Pinpoint the cell where the given text exists, returning its [X, Y] midpoint coordinate. 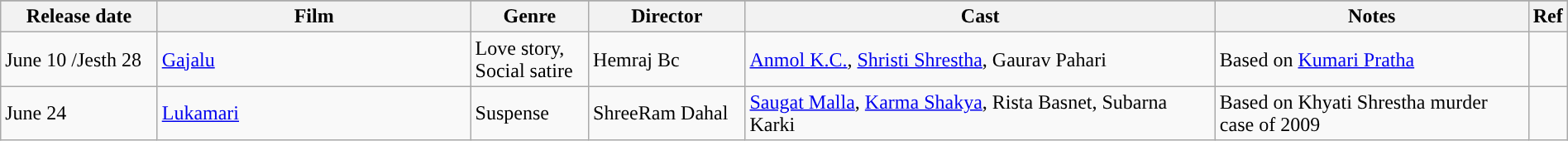
Genre [529, 17]
Gajalu [314, 60]
Notes [1371, 17]
Based on Khyati Shrestha murder case of 2009 [1371, 113]
Lukamari [314, 113]
June 10 /Jesth 28 [79, 60]
June 24 [79, 113]
Saugat Malla, Karma Shakya, Rista Basnet, Subarna Karki [980, 113]
Film [314, 17]
Cast [980, 17]
Suspense [529, 113]
Anmol K.C., Shristi Shrestha, Gaurav Pahari [980, 60]
ShreeRam Dahal [667, 113]
Hemraj Bc [667, 60]
Love story, Social satire [529, 60]
Ref [1548, 17]
Based on Kumari Pratha [1371, 60]
Director [667, 17]
Release date [79, 17]
